For the text-containing cell, return its midpoint in (X, Y) coordinate format. 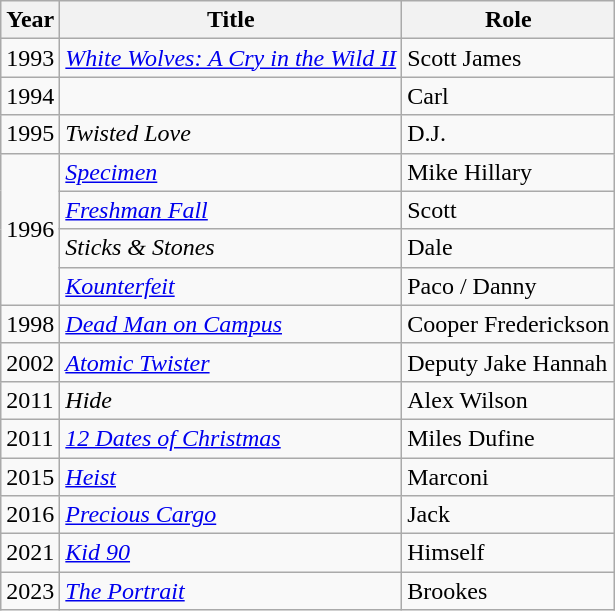
Precious Cargo (231, 515)
The Portrait (231, 591)
Scott James (508, 58)
2023 (30, 591)
Heist (231, 477)
Alex Wilson (508, 400)
2002 (30, 362)
Paco / Danny (508, 286)
D.J. (508, 134)
Sticks & Stones (231, 248)
Deputy Jake Hannah (508, 362)
Miles Dufine (508, 438)
2015 (30, 477)
Marconi (508, 477)
2016 (30, 515)
1993 (30, 58)
Dead Man on Campus (231, 324)
12 Dates of Christmas (231, 438)
Freshman Fall (231, 210)
White Wolves: A Cry in the Wild II (231, 58)
Role (508, 20)
Atomic Twister (231, 362)
Year (30, 20)
1998 (30, 324)
Kounterfeit (231, 286)
1996 (30, 229)
2021 (30, 553)
1994 (30, 96)
Hide (231, 400)
Mike Hillary (508, 172)
Himself (508, 553)
Dale (508, 248)
Title (231, 20)
Brookes (508, 591)
Jack (508, 515)
Twisted Love (231, 134)
Carl (508, 96)
Cooper Frederickson (508, 324)
Specimen (231, 172)
1995 (30, 134)
Kid 90 (231, 553)
Scott (508, 210)
